Detect which cell encompasses the target text, then output its (x, y) center coordinate. 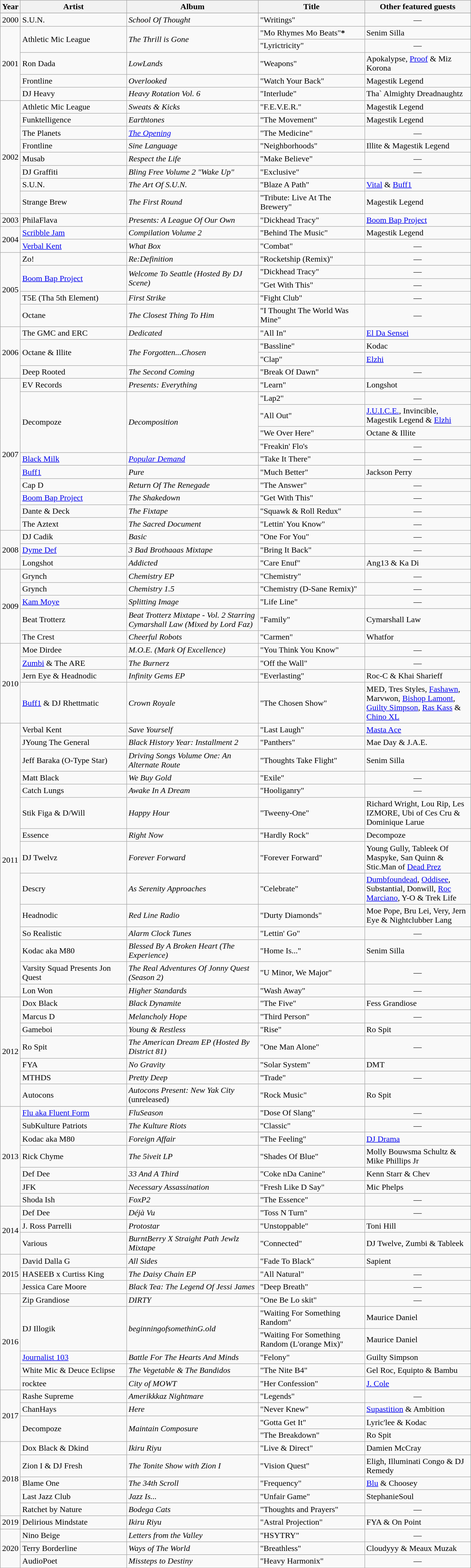
"The Medicine" (311, 133)
2020 (10, 1548)
Jessica Care Moore (74, 1287)
"Wash Away" (311, 991)
"Fade To Black" (311, 1261)
Sine Language (192, 146)
beginningofsomethinG.old (192, 1329)
"Deep Breath" (311, 1287)
Decomposition (192, 422)
"Make Believe" (311, 159)
Gameboi (74, 1029)
The Sacred Document (192, 524)
The Shakedown (192, 498)
2003 (10, 220)
"One For You" (311, 537)
Shoda Ish (74, 1200)
"Chemistry (D-Sane Remix)" (311, 589)
Toni Hill (418, 1226)
2015 (10, 1274)
Driving Songs Volume One: An Alternate Route (192, 760)
The Tonite Show with Zion I (192, 1466)
Molly Bouwsma Schultz & Mike Phillips Jr (418, 1156)
The Forgotten...Chosen (192, 352)
2016 (10, 1342)
Presents: Everything (192, 385)
2009 (10, 606)
"Learn" (311, 385)
"The Chosen Show" (311, 703)
"Tribute: Live At The Brewery" (311, 203)
Heavy Rotation Vol. 6 (192, 94)
"I Thought The World Was Mine" (311, 315)
JFK (74, 1187)
"Last Laugh" (311, 730)
"Lyrictricity" (311, 46)
Compilation Volume 2 (192, 233)
"Felony" (311, 1357)
The Second Coming (192, 372)
Pretty Deep (192, 1078)
Higher Standards (192, 991)
Return Of The Renegade (192, 485)
Sapient (418, 1261)
Infinity Gems EP (192, 676)
Dante & Deck (74, 511)
Supastition & Ambition (418, 1409)
AudioPoet (74, 1561)
"Family" (311, 619)
"Celebrate" (311, 889)
Mae Day & J.A.E. (418, 743)
"Carmen" (311, 637)
BurntBerry X Straight Path Jewlz Mixtape (192, 1244)
"Gotta Get It" (311, 1422)
Rashe Supreme (74, 1396)
"Dose Of Slang" (311, 1113)
EV Records (74, 385)
"Bring It Back" (311, 550)
The Fixtape (192, 511)
Lyric'lee & Kodac (418, 1422)
Guilty Simpson (418, 1357)
Black Tea: The Legend Of Jessi James (192, 1287)
Foreign Affair (192, 1139)
"All Out" (311, 415)
"Her Confession" (311, 1383)
FoxP2 (192, 1200)
2010 (10, 684)
"Thoughts and Prayers" (311, 1509)
Amerikkkaz Nightmare (192, 1396)
Déjà Vu (192, 1213)
"Unfair Game" (311, 1496)
SubKulture Patriots (74, 1126)
Welcome To Seattle (Hosted By DJ Scene) (192, 278)
"Fresh Like D Say" (311, 1187)
FYA & On Point (418, 1522)
"Tweeny-One" (311, 813)
Addicted (192, 563)
Musab (74, 159)
Delirious Mindstate (74, 1522)
ChanHays (74, 1409)
Pure (192, 472)
The Kulture Riots (192, 1126)
"Astral Projection" (311, 1522)
Octane (74, 315)
"The Movement" (311, 120)
"Shades Of Blue" (311, 1156)
Moe Pope, Bru Lei, Very, Jern Eye & Nightclubber Lang (418, 915)
Ratchet by Nature (74, 1509)
"Everlasting" (311, 676)
Forever Forward (192, 857)
"Thoughts Take Flight" (311, 760)
The Art Of S.U.N. (192, 185)
"Bassline" (311, 346)
Beat Trotterz (74, 619)
Tha` Almighty Dreadnaughtz (418, 94)
The Vegetable & The Bandidos (192, 1370)
FluSeason (192, 1113)
"Home Is..." (311, 951)
Kodac (418, 346)
Kam Moye (74, 602)
"Combat" (311, 246)
DJ Twelvz (74, 857)
Roc-C & Khai Sharieff (418, 676)
First Strike (192, 298)
Blame One (74, 1483)
Young Gully, Tableek Of Maspyke, San Quinn & Stic.Man of Dead Prez (418, 857)
Album (192, 7)
Funktelligence (74, 120)
2014 (10, 1231)
The Closest Thing To Him (192, 315)
Masta Ace (418, 730)
Cymarshall Law (418, 619)
"Rock Music" (311, 1095)
The 5iveit LP (192, 1156)
Various (74, 1244)
MED, Tres Styles, Fashawn, Marvwon, Bishop Lamont, Guilty Simpson, Ras Kass & Chino XL (418, 703)
Fess Grandiose (418, 1003)
Protostar (192, 1226)
White Mic & Deuce Eclipse (74, 1370)
"The Answer" (311, 485)
MTHDS (74, 1078)
"Behind The Music" (311, 233)
Ways of The World (192, 1548)
Apokalypse, Proof & Miz Korona (418, 63)
2018 (10, 1479)
So Realistic (74, 933)
Artist (74, 7)
Journalist 103 (74, 1357)
"Neighborhoods" (311, 146)
Dyme Def (74, 550)
StephanieSoul (418, 1496)
"One Be Lo skit" (311, 1300)
M.O.E. (Mark Of Excellence) (192, 650)
"The Five" (311, 1003)
"Interlude" (311, 94)
LowLands (192, 63)
Whatfor (418, 637)
"All In" (311, 333)
Rick Chyme (74, 1156)
Bodega Cats (192, 1509)
2012 (10, 1052)
Blu & Choosey (418, 1483)
3 Bad Brothaaas Mixtape (192, 550)
Zip Grandiose (74, 1300)
The Burnerz (192, 663)
2000 (10, 20)
The Aztext (74, 524)
"Trade" (311, 1078)
The First Round (192, 203)
Black Milk (74, 459)
Scribble Jam (74, 233)
Matt Black (74, 778)
Cheerful Robots (192, 637)
The Real Adventures Of Jonny Quest (Season 2) (192, 973)
2007 (10, 454)
"Rise" (311, 1029)
"Freakin' Flo's (311, 446)
The GMC and ERC (74, 333)
Dumbfoundead, Oddisee, Substantial, Donwill, Roc Marciano, Y-O & Trek Life (418, 889)
Red Line Radio (192, 915)
Mic Phelps (418, 1187)
Maintain Composure (192, 1428)
DJ Illogik (74, 1329)
JYoung The General (74, 743)
2004 (10, 239)
"Toss N Turn" (311, 1213)
Terry Borderline (74, 1548)
Black Dynamite (192, 1003)
Autocons Present: New Yak City (unreleased) (192, 1095)
"The Feeling" (311, 1139)
"Squawk & Roll Redux" (311, 511)
Dedicated (192, 333)
Overlooked (192, 81)
Richard Wright, Lou Rip, Les IZMORE, Ubi of Ces Cru & Dominique Larue (418, 813)
"Frequency" (311, 1483)
Necessary Assassination (192, 1187)
"Live & Direct" (311, 1448)
Bling Free Volume 2 "Wake Up" (192, 172)
"Exile" (311, 778)
HASEEB x Curtiss King (74, 1274)
Last Jazz Club (74, 1496)
Basic (192, 537)
Here (192, 1409)
Lon Won (74, 991)
The Thrill is Gone (192, 39)
"Panthers" (311, 743)
Splitting Image (192, 602)
"HSYTRY" (311, 1535)
DJ Graffiti (74, 172)
Cloudyyy & Meaux Muzak (418, 1548)
Happy Hour (192, 813)
"Writings" (311, 20)
DIRTY (192, 1300)
Jazz Is... (192, 1496)
2017 (10, 1416)
Eligh, Illuminati Congo & DJ Remedy (418, 1466)
"Watch Your Back" (311, 81)
No Gravity (192, 1065)
DJ Drama (418, 1139)
Strange Brew (74, 203)
Descry (74, 889)
Re:Definition (192, 259)
Crown Royale (192, 703)
Melancholy Hope (192, 1016)
El Da Sensei (418, 333)
"Fight Club" (311, 298)
Other featured guests (418, 7)
"One Man Alone" (311, 1047)
"The Breakdown" (311, 1435)
"Solar System" (311, 1065)
"U Minor, We Major" (311, 973)
"Lap2" (311, 398)
City of MOWT (192, 1383)
The American Dream EP (Hosted By District 81) (192, 1047)
2001 (10, 63)
"We Over Here" (311, 433)
Varsity Squad Presents Jon Quest (74, 973)
Dox Black (74, 1003)
"Lettin' Go" (311, 933)
"Forever Forward" (311, 857)
PhilaFlava (74, 220)
"Hardly Rock" (311, 835)
Jackson Perry (418, 472)
Right Now (192, 835)
2008 (10, 550)
As Serenity Approaches (192, 889)
Save Yourself (192, 730)
Gel Roc, Equipto & Bambu (418, 1370)
"Heavy Harmonix" (311, 1561)
Vital & Buff1 (418, 185)
Ron Dada (74, 63)
"Classic" (311, 1126)
T5E (Tha 5th Element) (74, 298)
Buff1 (74, 472)
"Take It There" (311, 459)
Ang13 & Ka Di (418, 563)
School Of Thought (192, 20)
What Box (192, 246)
"Never Knew" (311, 1409)
"Hooliganry" (311, 791)
"Much Better" (311, 472)
FYA (74, 1065)
Chemistry EP (192, 576)
Deep Rooted (74, 372)
Moe Dirdee (74, 650)
"Rocketship (Remix)" (311, 259)
Catch Lungs (74, 791)
Jeff Baraka (O-Type Star) (74, 760)
The 34th Scroll (192, 1483)
"Weapons" (311, 63)
The Planets (74, 133)
"All Natural" (311, 1274)
Essence (74, 835)
Battle For The Hearts And Minds (192, 1357)
33 And A Third (192, 1174)
"Blaze A Path" (311, 185)
Young & Restless (192, 1029)
Black History Year: Installment 2 (192, 743)
Popular Demand (192, 459)
Respect the Life (192, 159)
"Clap" (311, 359)
"Waiting For Something Random" (311, 1317)
"Chemistry" (311, 576)
Nino Beige (74, 1535)
"Lettin' You Know" (311, 524)
Year (10, 7)
"Mo Rhymes Mo Beats"* (311, 33)
2019 (10, 1522)
Blessed By A Broken Heart (The Experience) (192, 951)
Jern Eye & Headnodic (74, 676)
"Legends" (311, 1396)
Marcus D (74, 1016)
Zion I & DJ Fresh (74, 1466)
rocktee (74, 1383)
Missteps to Destiny (192, 1561)
2013 (10, 1156)
Chemistry 1.5 (192, 589)
"Durty Diamonds" (311, 915)
Earthtones (192, 120)
We Buy Gold (192, 778)
"The Essence" (311, 1200)
"Coke nDa Canine" (311, 1174)
Autocons (74, 1095)
DJ Twelve, Zumbi & Tableek (418, 1244)
Title (311, 7)
Flu aka Fluent Form (74, 1113)
"Breathless" (311, 1548)
Kenn Starr & Chev (418, 1174)
"Life Line" (311, 602)
Dox Black & Dkind (74, 1448)
"Exclusive" (311, 172)
J. Cole (418, 1383)
Zo! (74, 259)
Elzhi (418, 359)
Stik Figa & D/Will (74, 813)
"Break Of Dawn" (311, 372)
The Crest (74, 637)
"Connected" (311, 1244)
"Waiting For Something Random (L'orange Mix)" (311, 1340)
2002 (10, 157)
"Vision Quest" (311, 1466)
2005 (10, 289)
2006 (10, 352)
Zumbi & The ARE (74, 663)
Letters from the Valley (192, 1535)
Damien McCray (418, 1448)
Alarm Clock Tunes (192, 933)
"The Nite B4" (311, 1370)
The Opening (192, 133)
Cap D (74, 485)
Headnodic (74, 915)
"Care Enuf" (311, 563)
J. Ross Parrelli (74, 1226)
Beat Trotterz Mixtape - Vol. 2 Starring Cymarshall Law (Mixed by Lord Faz) (192, 619)
"Third Person" (311, 1016)
J.U.I.C.E., Invincible, Magestik Legend & Elzhi (418, 415)
Awake In A Dream (192, 791)
DJ Cadik (74, 537)
Illite & Magestik Legend (418, 146)
DJ Heavy (74, 94)
All Sides (192, 1261)
Presents: A League Of Our Own (192, 220)
David Dalla G (74, 1261)
"Off the Wall" (311, 663)
DMT (418, 1065)
"Unstoppable" (311, 1226)
The Daisy Chain EP (192, 1274)
"You Think You Know" (311, 650)
2011 (10, 860)
"F.E.V.E.R." (311, 107)
Buff1 & DJ Rhettmatic (74, 703)
Sweats & Kicks (192, 107)
